Provide the (X, Y) coordinate of the cell's center where the given text is located.  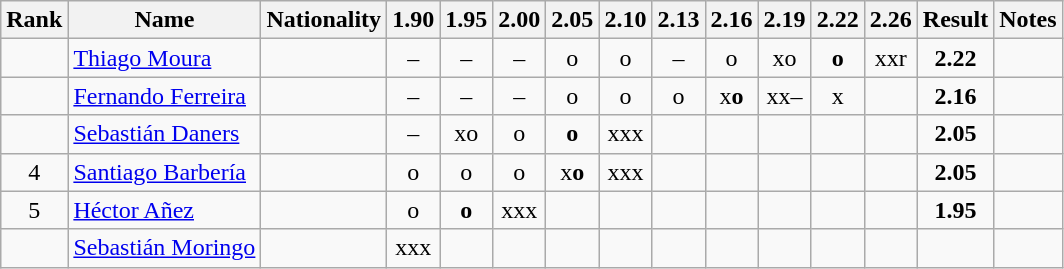
xxr (890, 58)
Thiago Moura (164, 58)
Result (955, 20)
5 (34, 210)
Name (164, 20)
Nationality (324, 20)
Santiago Barbería (164, 172)
2.10 (626, 20)
xx– (784, 96)
Héctor Añez (164, 210)
1.90 (414, 20)
x (838, 96)
2.13 (678, 20)
Rank (34, 20)
Sebastián Moringo (164, 248)
2.19 (784, 20)
Fernando Ferreira (164, 96)
2.00 (520, 20)
Sebastián Daners (164, 134)
Notes (1028, 20)
2.26 (890, 20)
4 (34, 172)
